Pinpoint the cell where the given text exists, returning its [x, y] midpoint coordinate. 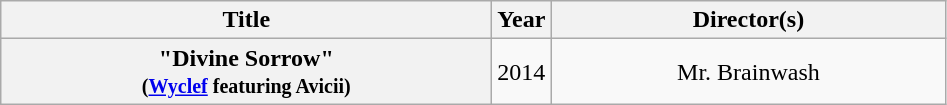
Director(s) [748, 20]
Mr. Brainwash [748, 72]
2014 [522, 72]
Year [522, 20]
"Divine Sorrow" (Wyclef featuring Avicii) [246, 72]
Title [246, 20]
